Determine the (X, Y) coordinate at the center of the cell enclosing the given text.  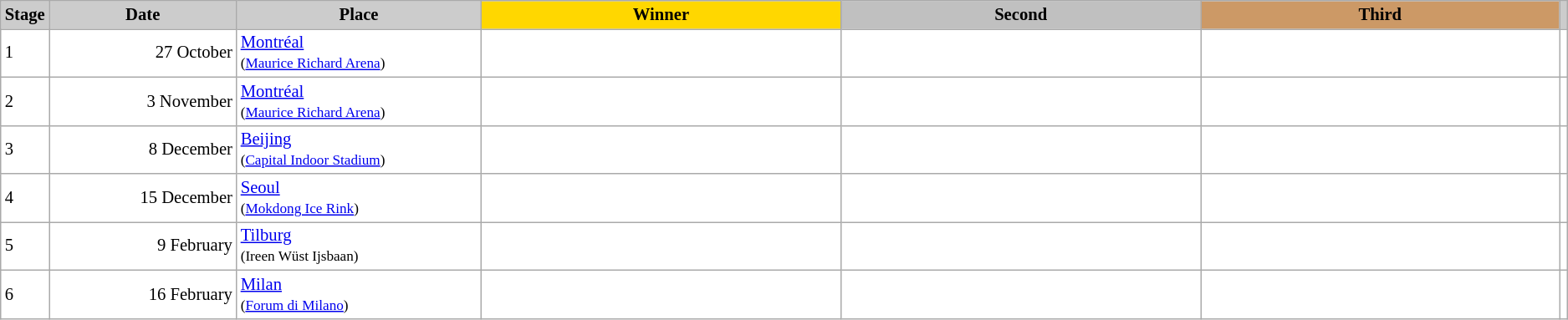
Stage (25, 14)
3 (25, 150)
2 (25, 101)
Date (143, 14)
Second (1021, 14)
Beijing(Capital Indoor Stadium) (359, 150)
Milan (Forum di Milano) (359, 294)
27 October (143, 53)
4 (25, 198)
Place (359, 14)
Third (1380, 14)
16 February (143, 294)
1 (25, 53)
5 (25, 246)
Seoul(Mokdong Ice Rink) (359, 198)
8 December (143, 150)
9 February (143, 246)
3 November (143, 101)
Tilburg(Ireen Wüst Ijsbaan) (359, 246)
Winner (661, 14)
15 December (143, 198)
6 (25, 294)
